Output the (X, Y) coordinate of the center of the cell containing the given text.  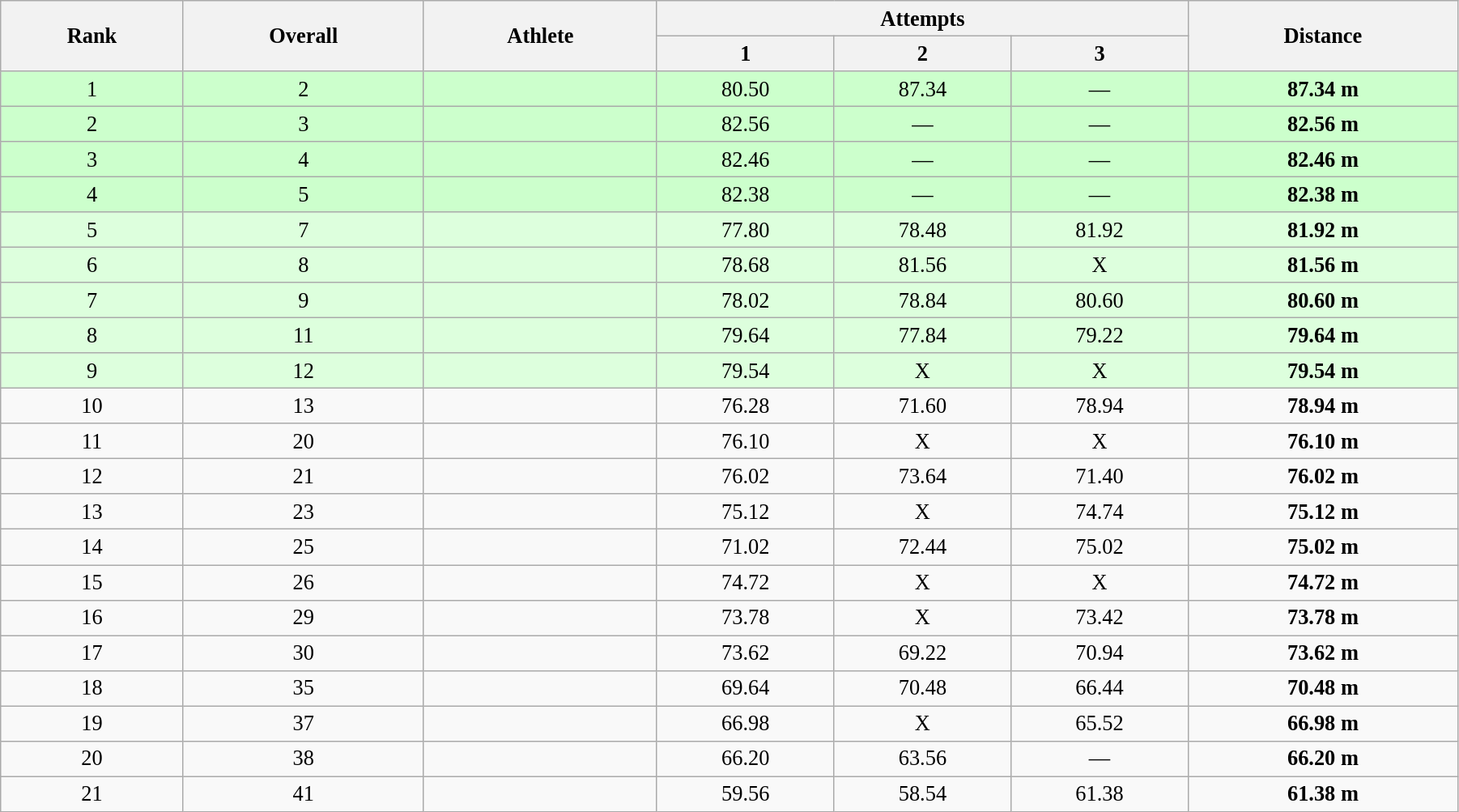
75.12 m (1323, 512)
Athlete (540, 36)
87.34 (923, 88)
66.44 (1100, 688)
70.94 (1100, 653)
80.60 m (1323, 300)
74.74 (1100, 512)
76.02 (745, 476)
6 (92, 265)
87.34 m (1323, 88)
78.48 (923, 230)
71.02 (745, 547)
14 (92, 547)
78.02 (745, 300)
10 (92, 406)
73.42 (1100, 618)
82.56 m (1323, 124)
82.56 (745, 124)
80.60 (1100, 300)
75.12 (745, 512)
66.20 (745, 759)
81.92 m (1323, 230)
Distance (1323, 36)
78.84 (923, 300)
61.38 m (1323, 793)
71.40 (1100, 476)
76.28 (745, 406)
73.78 (745, 618)
80.50 (745, 88)
79.64 (745, 335)
41 (303, 793)
82.38 (745, 194)
66.98 m (1323, 723)
16 (92, 618)
70.48 m (1323, 688)
26 (303, 582)
59.56 (745, 793)
78.94 (1100, 406)
78.94 m (1323, 406)
66.98 (745, 723)
29 (303, 618)
66.20 m (1323, 759)
77.80 (745, 230)
81.56 (923, 265)
75.02 (1100, 547)
74.72 m (1323, 582)
63.56 (923, 759)
Overall (303, 36)
76.02 m (1323, 476)
19 (92, 723)
82.46 m (1323, 159)
23 (303, 512)
35 (303, 688)
72.44 (923, 547)
76.10 m (1323, 441)
82.38 m (1323, 194)
73.62 (745, 653)
73.64 (923, 476)
79.54 (745, 371)
81.56 m (1323, 265)
38 (303, 759)
30 (303, 653)
15 (92, 582)
71.60 (923, 406)
79.54 m (1323, 371)
69.22 (923, 653)
77.84 (923, 335)
82.46 (745, 159)
79.22 (1100, 335)
17 (92, 653)
74.72 (745, 582)
61.38 (1100, 793)
25 (303, 547)
73.78 m (1323, 618)
37 (303, 723)
Rank (92, 36)
18 (92, 688)
58.54 (923, 793)
65.52 (1100, 723)
79.64 m (1323, 335)
81.92 (1100, 230)
Attempts (922, 18)
69.64 (745, 688)
75.02 m (1323, 547)
76.10 (745, 441)
78.68 (745, 265)
70.48 (923, 688)
73.62 m (1323, 653)
